Search for the cell housing the specified text and yield its (x, y) center coordinate. 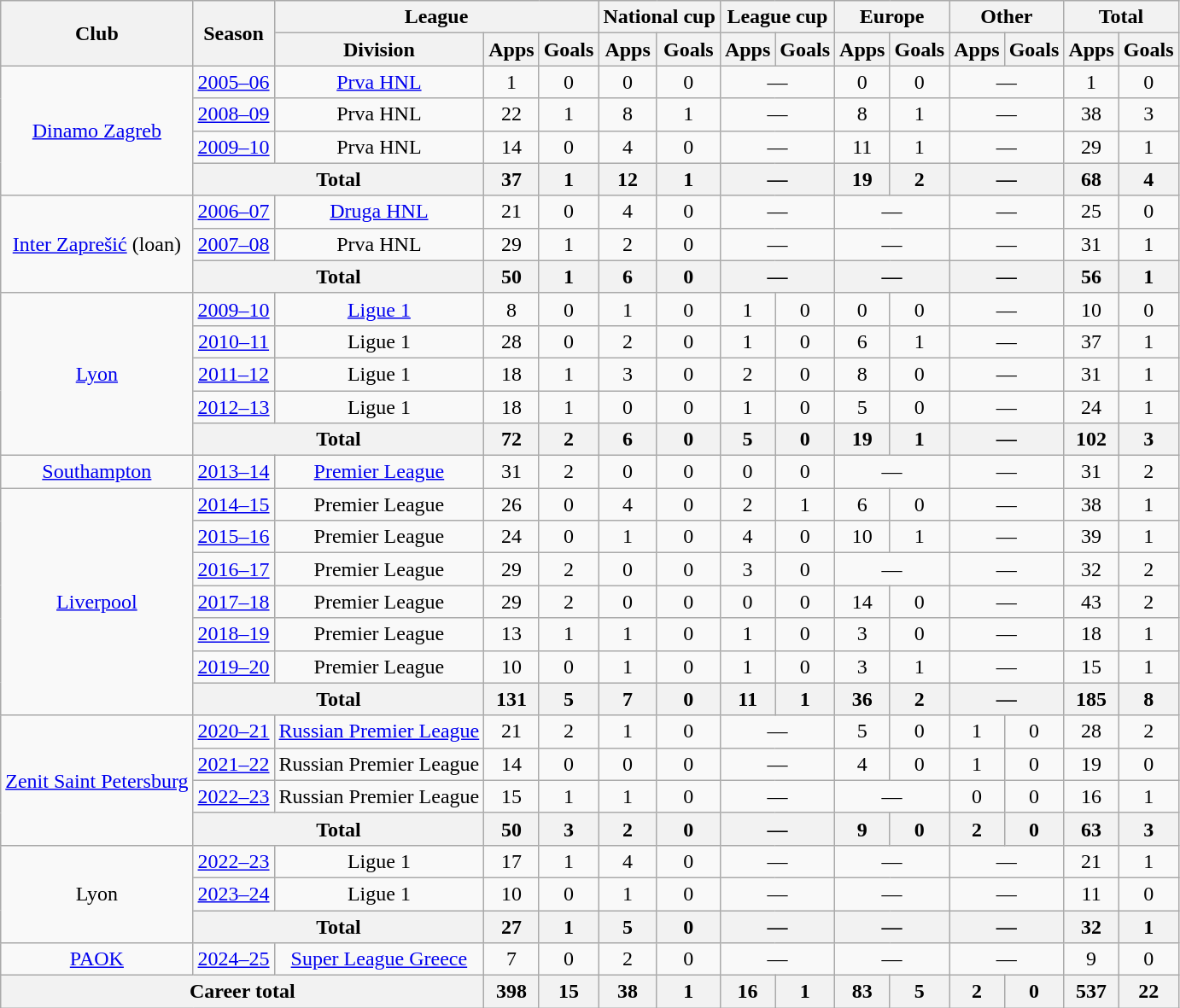
Druga HNL (379, 212)
Season (234, 33)
83 (862, 992)
2017–18 (234, 602)
36 (862, 699)
27 (511, 926)
Division (379, 50)
43 (1091, 602)
185 (1091, 699)
63 (1091, 829)
Dinamo Zagreb (97, 131)
2005–06 (234, 82)
Liverpool (97, 602)
2013–14 (234, 472)
2024–25 (234, 959)
2023–24 (234, 894)
131 (511, 699)
2018–19 (234, 634)
102 (1091, 440)
2006–07 (234, 212)
56 (1091, 277)
PAOK (97, 959)
Club (97, 33)
2021–22 (234, 764)
2011–12 (234, 374)
17 (511, 861)
2019–20 (234, 667)
2014–15 (234, 504)
68 (1091, 179)
League cup (777, 17)
2012–13 (234, 407)
2010–11 (234, 341)
2015–16 (234, 537)
Super League Greece (379, 959)
National cup (659, 17)
2008–09 (234, 114)
Southampton (97, 472)
537 (1091, 992)
12 (628, 179)
72 (511, 440)
League (436, 17)
398 (511, 992)
Other (1007, 17)
25 (1091, 212)
2016–17 (234, 569)
2007–08 (234, 244)
Career total (242, 992)
Europe (892, 17)
Inter Zaprešić (loan) (97, 244)
13 (511, 634)
2020–21 (234, 731)
Zenit Saint Petersburg (97, 780)
39 (1091, 537)
26 (511, 504)
